Determine the (x, y) coordinate at the center of the cell enclosing the given text.  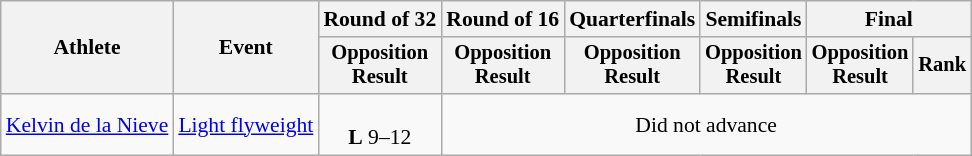
Light flyweight (246, 124)
Final (889, 19)
Round of 32 (380, 19)
Round of 16 (502, 19)
Event (246, 48)
Kelvin de la Nieve (88, 124)
Quarterfinals (632, 19)
Rank (942, 66)
Did not advance (706, 124)
Athlete (88, 48)
L 9–12 (380, 124)
Semifinals (754, 19)
